From the cell containing the given text, extract its center point as [x, y] coordinate. 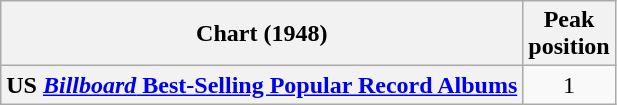
Chart (1948) [262, 34]
1 [569, 85]
US Billboard Best-Selling Popular Record Albums [262, 85]
Peakposition [569, 34]
